Search for the cell housing the specified text and yield its [x, y] center coordinate. 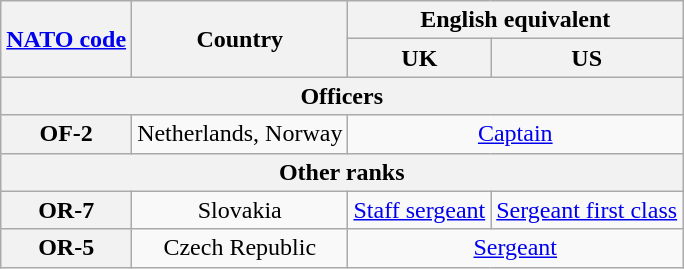
Other ranks [342, 172]
OR-7 [66, 210]
Staff sergeant [420, 210]
Country [240, 39]
Sergeant [516, 248]
Czech Republic [240, 248]
UK [420, 58]
Captain [516, 134]
Sergeant first class [587, 210]
Officers [342, 96]
OF-2 [66, 134]
Netherlands, Norway [240, 134]
OR-5 [66, 248]
Slovakia [240, 210]
NATO code [66, 39]
English equivalent [516, 20]
US [587, 58]
